For the text-containing cell, return its midpoint in (X, Y) coordinate format. 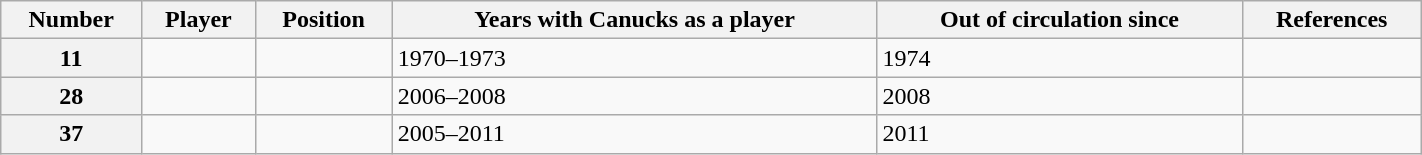
37 (72, 134)
1970–1973 (634, 58)
References (1332, 20)
Number (72, 20)
Out of circulation since (1060, 20)
28 (72, 96)
Years with Canucks as a player (634, 20)
1974 (1060, 58)
2005–2011 (634, 134)
2011 (1060, 134)
2008 (1060, 96)
2006–2008 (634, 96)
11 (72, 58)
Position (324, 20)
Player (199, 20)
